Detect which cell encompasses the target text, then output its [X, Y] center coordinate. 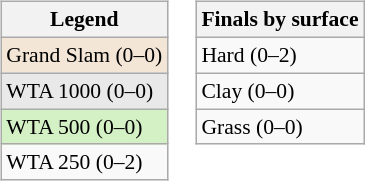
Grand Slam (0–0) [84, 55]
Grass (0–0) [280, 127]
Legend [84, 20]
WTA 1000 (0–0) [84, 91]
Clay (0–0) [280, 91]
WTA 250 (0–2) [84, 162]
WTA 500 (0–0) [84, 127]
Finals by surface [280, 20]
Hard (0–2) [280, 55]
